Capture the cell that displays the provided text and extract its (x, y) central coordinate. 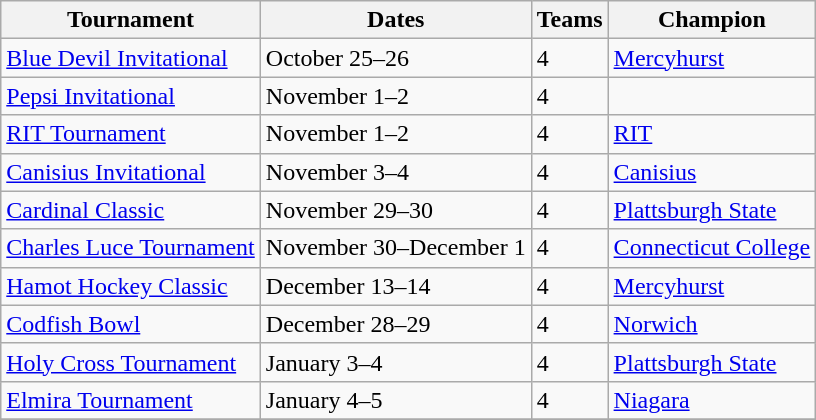
November 29–30 (396, 210)
January 4–5 (396, 400)
Connecticut College (712, 248)
Cardinal Classic (131, 210)
January 3–4 (396, 362)
Codfish Bowl (131, 324)
Canisius (712, 172)
Niagara (712, 400)
Teams (570, 20)
November 30–December 1 (396, 248)
November 3–4 (396, 172)
December 13–14 (396, 286)
Tournament (131, 20)
Pepsi Invitational (131, 96)
Holy Cross Tournament (131, 362)
Elmira Tournament (131, 400)
RIT Tournament (131, 134)
Champion (712, 20)
Norwich (712, 324)
RIT (712, 134)
Hamot Hockey Classic (131, 286)
Blue Devil Invitational (131, 58)
Charles Luce Tournament (131, 248)
Canisius Invitational (131, 172)
October 25–26 (396, 58)
December 28–29 (396, 324)
Dates (396, 20)
